Find where the given text appears and provide that cell's center as (x, y) coordinate. 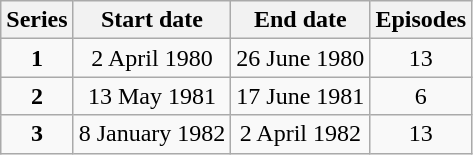
Series (37, 20)
3 (37, 134)
26 June 1980 (300, 58)
2 April 1980 (152, 58)
13 May 1981 (152, 96)
Start date (152, 20)
2 (37, 96)
2 April 1982 (300, 134)
1 (37, 58)
6 (421, 96)
End date (300, 20)
Episodes (421, 20)
8 January 1982 (152, 134)
17 June 1981 (300, 96)
